From the cell containing the given text, extract its center point as [X, Y] coordinate. 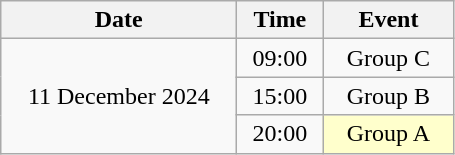
09:00 [280, 58]
Group B [388, 96]
20:00 [280, 134]
15:00 [280, 96]
11 December 2024 [119, 96]
Group A [388, 134]
Group C [388, 58]
Event [388, 20]
Date [119, 20]
Time [280, 20]
